Search for the cell housing the specified text and yield its [x, y] center coordinate. 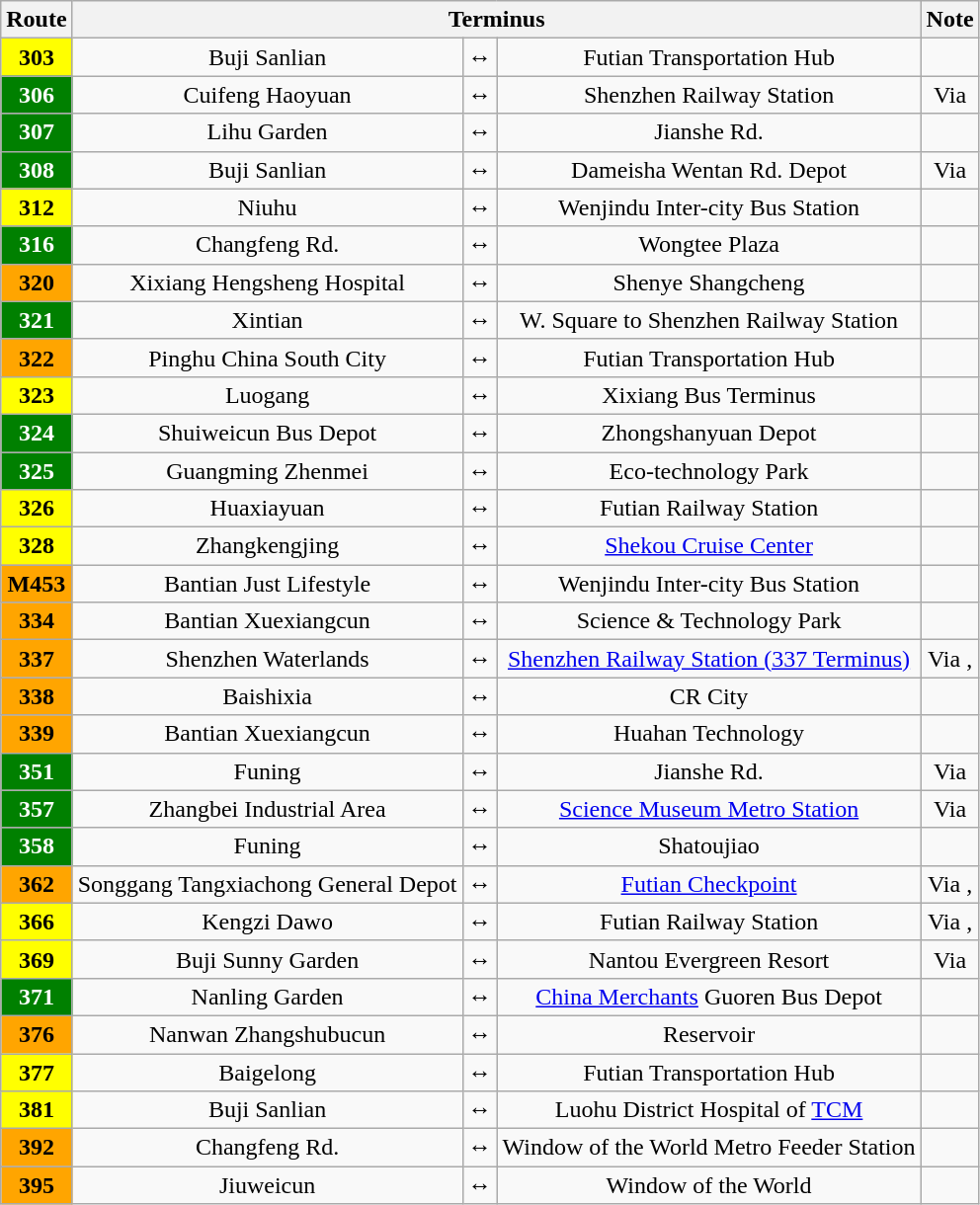
Futian Checkpoint [709, 884]
Huahan Technology [709, 734]
Route [37, 20]
358 [37, 846]
Guangming Zhenmei [267, 471]
Shekou Cruise Center [709, 546]
Nanling Garden [267, 997]
323 [37, 395]
Baishixia [267, 696]
Songgang Tangxiachong General Depot [267, 884]
Niuhu [267, 207]
Baigelong [267, 1072]
M453 [37, 584]
Jiuweicun [267, 1185]
306 [37, 95]
Shatoujiao [709, 846]
Buji Sunny Garden [267, 959]
321 [37, 320]
308 [37, 170]
Xixiang Hengsheng Hospital [267, 282]
Luogang [267, 395]
Xixiang Bus Terminus [709, 395]
Huaxiayuan [267, 509]
325 [37, 471]
366 [37, 922]
Science Museum Metro Station [709, 809]
Shuiweicun Bus Depot [267, 433]
Reservoir [709, 1034]
324 [37, 433]
334 [37, 621]
Science & Technology Park [709, 621]
377 [37, 1072]
395 [37, 1185]
Lihu Garden [267, 132]
376 [37, 1034]
337 [37, 659]
Luohu District Hospital of TCM [709, 1110]
312 [37, 207]
Shenzhen Waterlands [267, 659]
Eco-technology Park [709, 471]
Terminus [496, 20]
316 [37, 245]
Window of the World Metro Feeder Station [709, 1148]
Kengzi Dawo [267, 922]
362 [37, 884]
326 [37, 509]
320 [37, 282]
339 [37, 734]
China Merchants Guoren Bus Depot [709, 997]
328 [37, 546]
Dameisha Wentan Rd. Depot [709, 170]
Bantian Just Lifestyle [267, 584]
371 [37, 997]
Shenzhen Railway Station [709, 95]
Zhongshanyuan Depot [709, 433]
CR City [709, 696]
Window of the World [709, 1185]
Wongtee Plaza [709, 245]
Note [950, 20]
Xintian [267, 320]
392 [37, 1148]
303 [37, 57]
381 [37, 1110]
Zhangbei Industrial Area [267, 809]
338 [37, 696]
Nantou Evergreen Resort [709, 959]
Nanwan Zhangshubucun [267, 1034]
Shenye Shangcheng [709, 282]
Cuifeng Haoyuan [267, 95]
357 [37, 809]
W. Square to Shenzhen Railway Station [709, 320]
322 [37, 358]
351 [37, 771]
307 [37, 132]
369 [37, 959]
Zhangkengjing [267, 546]
Shenzhen Railway Station (337 Terminus) [709, 659]
Pinghu China South City [267, 358]
